Detect which cell encompasses the target text, then output its [X, Y] center coordinate. 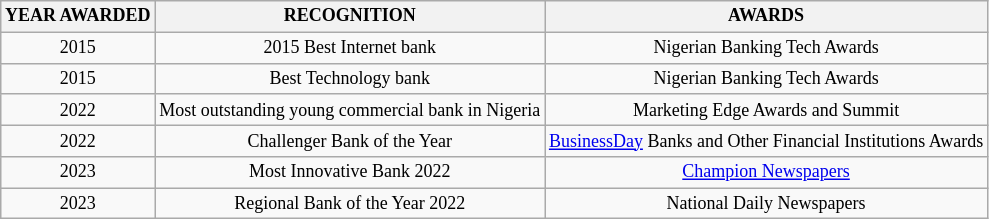
Regional Bank of the Year 2022 [350, 204]
RECOGNITION [350, 16]
Champion Newspapers [766, 172]
YEAR AWARDED [78, 16]
Most outstanding young commercial bank in Nigeria [350, 110]
Most Innovative Bank 2022 [350, 172]
Best Technology bank [350, 78]
2015 Best Internet bank [350, 48]
BusinessDay Banks and Other Financial Institutions Awards [766, 140]
National Daily Newspapers [766, 204]
Challenger Bank of the Year [350, 140]
AWARDS [766, 16]
Marketing Edge Awards and Summit [766, 110]
